Return the (X, Y) coordinate for the center point of the cell that contains the specified text.  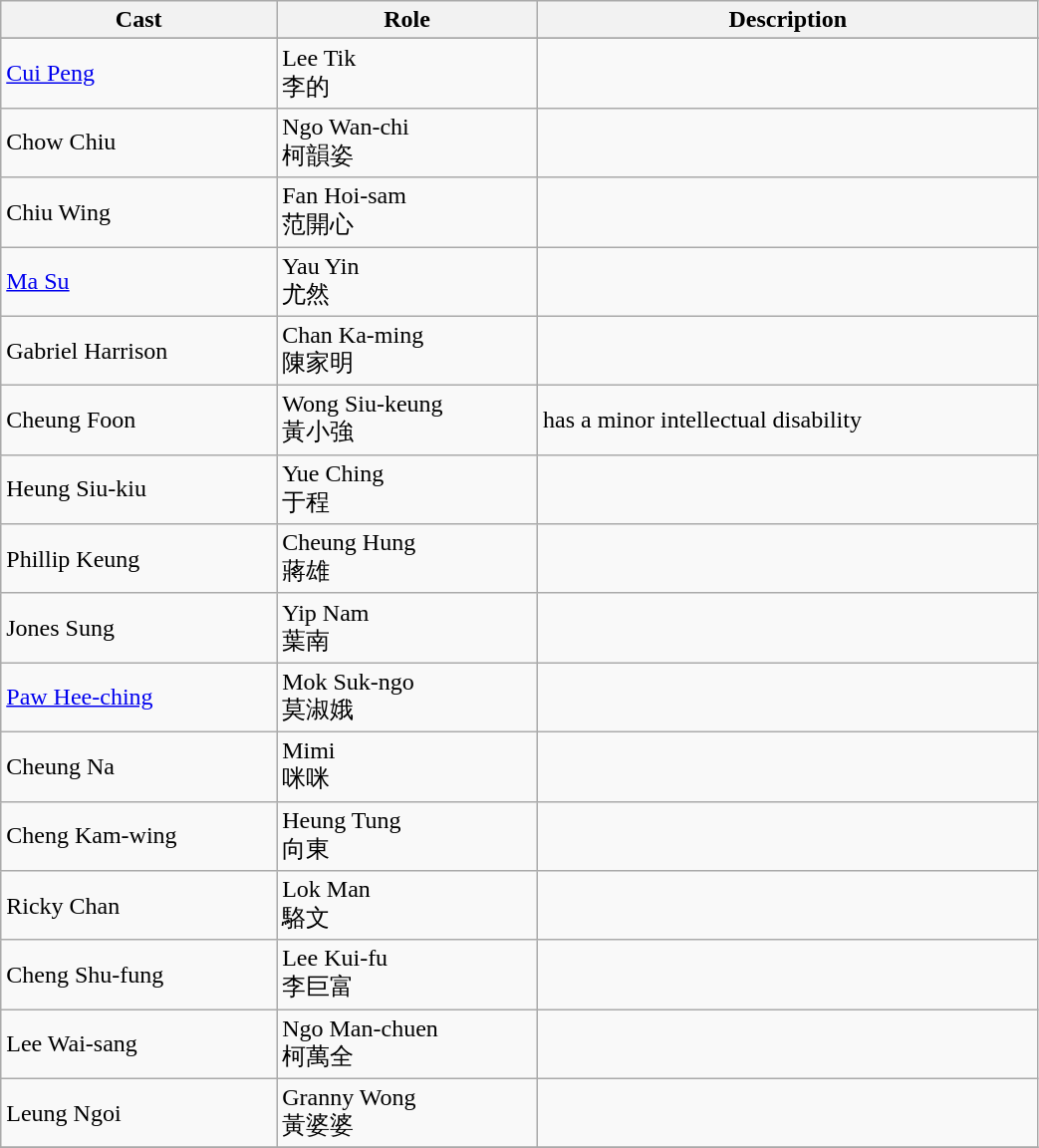
Lee Wai-sang (139, 1044)
Cheung Na (139, 766)
Mimi咪咪 (407, 766)
Lok Man駱文 (407, 906)
Yip Nam葉南 (407, 628)
Description (787, 20)
has a minor intellectual disability (787, 421)
Cheung Foon (139, 421)
Paw Hee-ching (139, 698)
Fan Hoi-sam范開心 (407, 212)
Ngo Wan-chi柯韻姿 (407, 143)
Cheng Shu-fung (139, 975)
Cheng Kam-wing (139, 836)
Cui Peng (139, 74)
Ma Su (139, 282)
Lee Tik李的 (407, 74)
Role (407, 20)
Wong Siu-keung黃小強 (407, 421)
Yue Ching于程 (407, 489)
Ricky Chan (139, 906)
Heung Tung向東 (407, 836)
Jones Sung (139, 628)
Chiu Wing (139, 212)
Phillip Keung (139, 559)
Gabriel Harrison (139, 351)
Cheung Hung蔣雄 (407, 559)
Granny Wong黃婆婆 (407, 1113)
Mok Suk-ngo莫淑娥 (407, 698)
Heung Siu-kiu (139, 489)
Leung Ngoi (139, 1113)
Chan Ka-ming 陳家明 (407, 351)
Chow Chiu (139, 143)
Yau Yin尤然 (407, 282)
Lee Kui-fu李巨富 (407, 975)
Cast (139, 20)
Ngo Man-chuen柯萬全 (407, 1044)
